Identify which cell holds the provided text, then report its (X, Y) central coordinate. 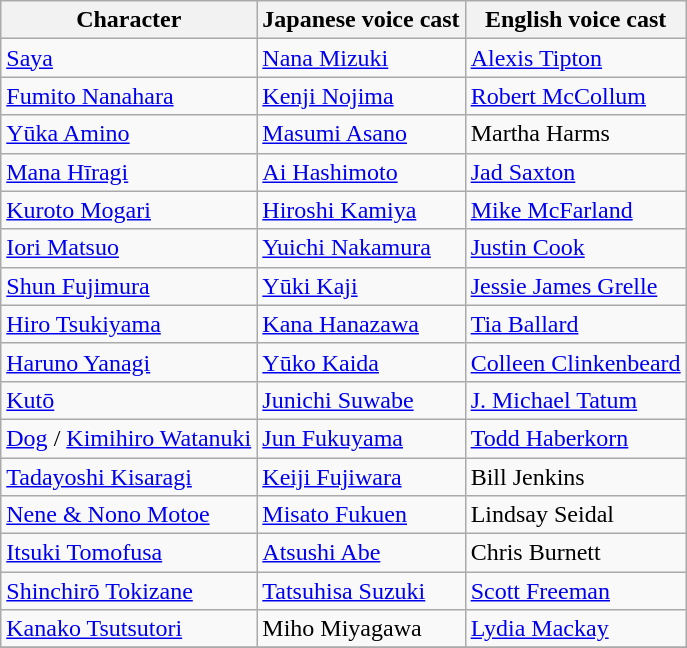
Masumi Asano (361, 134)
Shinchirō Tokizane (129, 591)
Shun Fujimura (129, 286)
Jessie James Grelle (576, 286)
Kana Hanazawa (361, 324)
Chris Burnett (576, 553)
Mike McFarland (576, 210)
Hiro Tsukiyama (129, 324)
Keiji Fujiwara (361, 477)
Misato Fukuen (361, 515)
Iori Matsuo (129, 248)
Tadayoshi Kisaragi (129, 477)
Yūko Kaida (361, 362)
Kenji Nojima (361, 96)
Yuichi Nakamura (361, 248)
Dog / Kimihiro Watanuki (129, 438)
J. Michael Tatum (576, 400)
Lydia Mackay (576, 629)
Character (129, 20)
Junichi Suwabe (361, 400)
Justin Cook (576, 248)
Alexis Tipton (576, 58)
Kanako Tsutsutori (129, 629)
Tia Ballard (576, 324)
Kutō (129, 400)
Nana Mizuki (361, 58)
Lindsay Seidal (576, 515)
Saya (129, 58)
Tatsuhisa Suzuki (361, 591)
Colleen Clinkenbeard (576, 362)
Fumito Nanahara (129, 96)
Itsuki Tomofusa (129, 553)
Todd Haberkorn (576, 438)
Hiroshi Kamiya (361, 210)
Miho Miyagawa (361, 629)
Atsushi Abe (361, 553)
Bill Jenkins (576, 477)
Yūka Amino (129, 134)
Yūki Kaji (361, 286)
Jun Fukuyama (361, 438)
Robert McCollum (576, 96)
English voice cast (576, 20)
Martha Harms (576, 134)
Scott Freeman (576, 591)
Ai Hashimoto (361, 172)
Jad Saxton (576, 172)
Haruno Yanagi (129, 362)
Mana Hīragi (129, 172)
Kuroto Mogari (129, 210)
Japanese voice cast (361, 20)
Nene & Nono Motoe (129, 515)
